For the text-containing cell, return its midpoint in [X, Y] coordinate format. 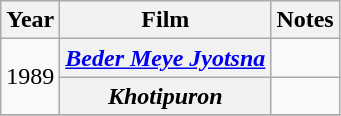
Notes [305, 20]
1989 [30, 77]
Beder Meye Jyotsna [166, 58]
Khotipuron [166, 96]
Year [30, 20]
Film [166, 20]
